Return [x, y] of the center of cell containing provided text 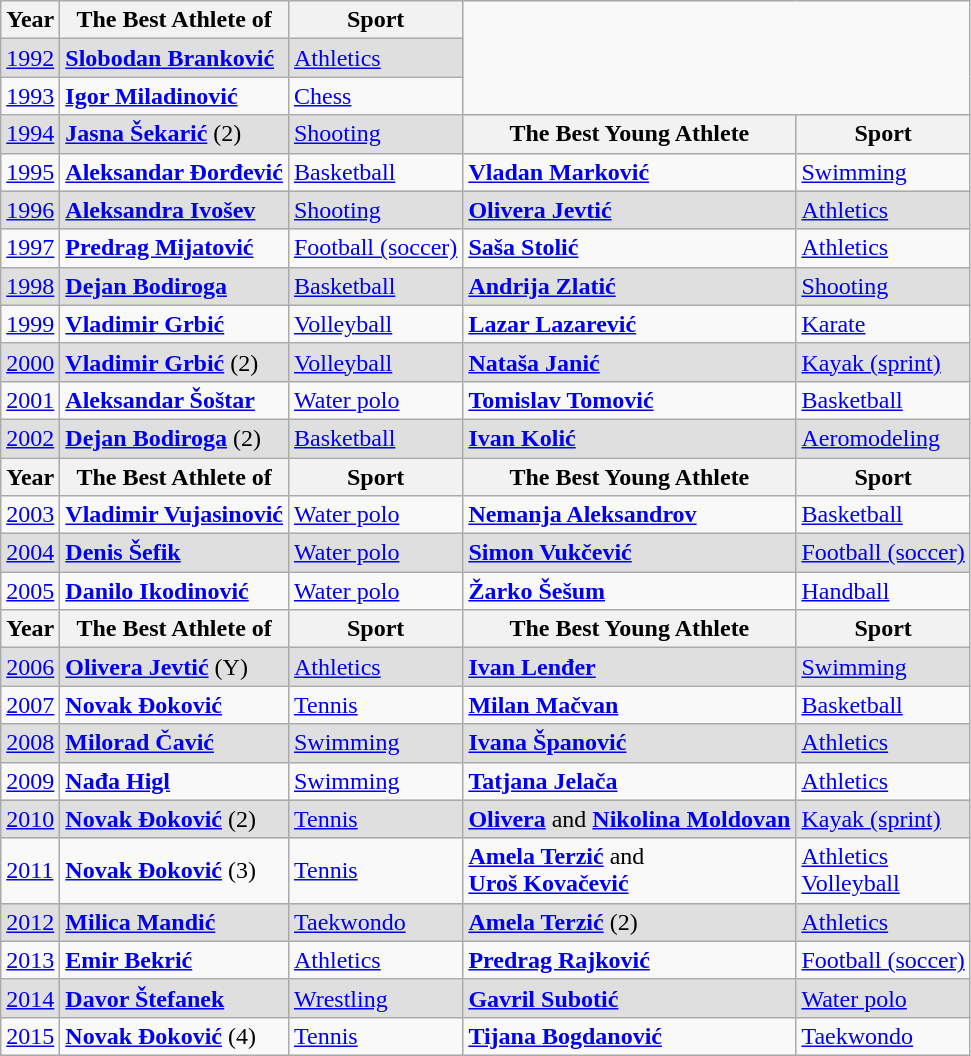
Nemanja Aleksandrov [630, 515]
Ivan Lenđer [630, 667]
Milica Mandić [174, 922]
Nataša Janić [630, 362]
1996 [30, 210]
Ivan Kolić [630, 438]
2008 [30, 743]
Slobodan Branković [174, 58]
Ivana Španović [630, 743]
Dejan Bodiroga (2) [174, 438]
Emir Bekrić [174, 960]
Jasna Šekarić (2) [174, 134]
Aeromodeling [883, 438]
1998 [30, 286]
Simon Vukčević [630, 553]
1997 [30, 248]
2003 [30, 515]
Tijana Bogdanović [630, 1036]
1995 [30, 172]
1999 [30, 324]
Novak Đoković [174, 705]
2013 [30, 960]
2001 [30, 400]
1994 [30, 134]
Amela Terzić (2) [630, 922]
Vladimir Grbić (2) [174, 362]
1993 [30, 96]
Tatjana Jelača [630, 781]
Wrestling [375, 998]
2009 [30, 781]
1992 [30, 58]
Tomislav Tomović [630, 400]
Denis Šefik [174, 553]
2002 [30, 438]
2014 [30, 998]
2012 [30, 922]
Milorad Čavić [174, 743]
Amela Terzić and Uroš Kovačević [630, 870]
Karate [883, 324]
Davor Štefanek [174, 998]
Aleksandra Ivošev [174, 210]
Athletics Volleyball [883, 870]
Vladimir Grbić [174, 324]
2004 [30, 553]
Lazar Lazarević [630, 324]
Predrag Mijatović [174, 248]
2011 [30, 870]
Saša Stolić [630, 248]
2000 [30, 362]
Andrija Zlatić [630, 286]
Novak Đoković (3) [174, 870]
Novak Đoković (4) [174, 1036]
2015 [30, 1036]
Gavril Subotić [630, 998]
Olivera Jevtić [630, 210]
Vladimir Vujasinović [174, 515]
Olivera and Nikolina Moldovan [630, 819]
Žarko Šešum [630, 591]
Nađa Higl [174, 781]
Olivera Jevtić (Y) [174, 667]
Aleksandar Šoštar [174, 400]
Handball [883, 591]
Predrag Rajković [630, 960]
2006 [30, 667]
Aleksandar Đorđević [174, 172]
Danilo Ikodinović [174, 591]
Milan Mačvan [630, 705]
Chess [375, 96]
Vladan Marković [630, 172]
2007 [30, 705]
2005 [30, 591]
Novak Đoković (2) [174, 819]
2010 [30, 819]
Igor Miladinović [174, 96]
Dejan Bodiroga [174, 286]
